From the cell containing the given text, extract its center point as (x, y) coordinate. 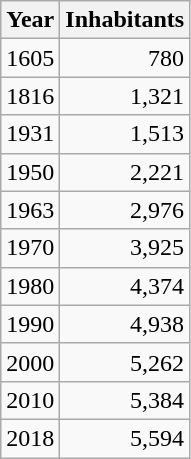
1,513 (125, 134)
4,374 (125, 286)
4,938 (125, 324)
1,321 (125, 96)
2,221 (125, 172)
2010 (30, 400)
1990 (30, 324)
2,976 (125, 210)
5,262 (125, 362)
1816 (30, 96)
3,925 (125, 248)
5,384 (125, 400)
2000 (30, 362)
2018 (30, 438)
1950 (30, 172)
1980 (30, 286)
1931 (30, 134)
5,594 (125, 438)
1605 (30, 58)
1970 (30, 248)
Inhabitants (125, 20)
Year (30, 20)
780 (125, 58)
1963 (30, 210)
